Locate the cell with the specified text and output its [x, y] center coordinate. 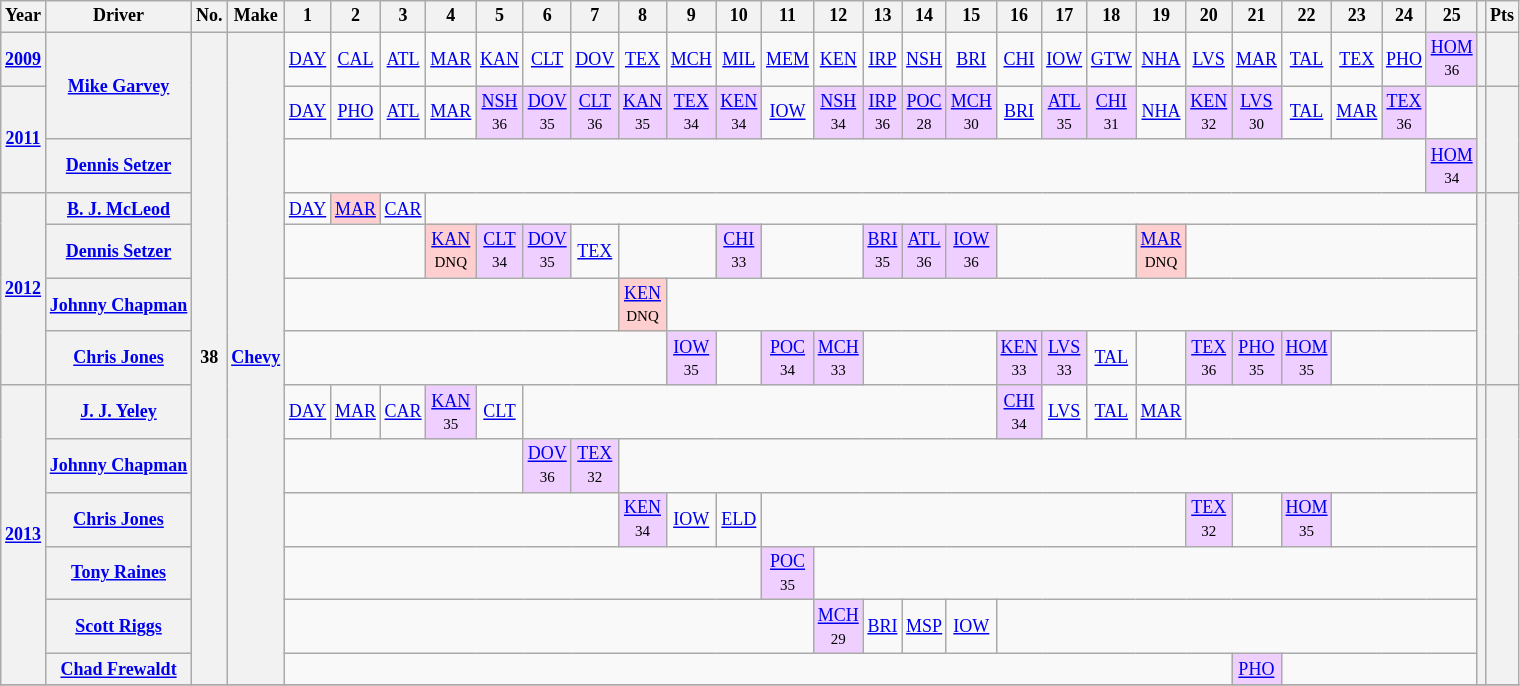
4 [451, 16]
CHI33 [739, 251]
HOM36 [1452, 59]
POC35 [788, 573]
HOM34 [1452, 166]
MCH33 [838, 358]
11 [788, 16]
13 [882, 16]
8 [643, 16]
5 [500, 16]
18 [1112, 16]
KAN [500, 59]
2009 [24, 59]
MEM [788, 59]
DOV36 [547, 466]
Mike Garvey [118, 86]
7 [595, 16]
BRI35 [882, 251]
KANDNQ [451, 251]
ATL35 [1064, 113]
25 [1452, 16]
J. J. Yeley [118, 412]
MCH [691, 59]
B. J. McLeod [118, 208]
12 [838, 16]
DOV [595, 59]
Chad Frewaldt [118, 668]
2011 [24, 140]
CHI34 [1019, 412]
CHI31 [1112, 113]
Driver [118, 16]
Chevy [256, 358]
14 [924, 16]
IRP [882, 59]
POC34 [788, 358]
NSH34 [838, 113]
ELD [739, 519]
2012 [24, 289]
KENDNQ [643, 305]
GTW [1112, 59]
NSH36 [500, 113]
Scott Riggs [118, 627]
21 [1257, 16]
2013 [24, 535]
17 [1064, 16]
LVS33 [1064, 358]
NSH [924, 59]
IOW36 [971, 251]
20 [1209, 16]
KEN [838, 59]
KEN32 [1209, 113]
Pts [1502, 16]
ATL36 [924, 251]
16 [1019, 16]
MSP [924, 627]
6 [547, 16]
LVS30 [1257, 113]
24 [1404, 16]
Make [256, 16]
Tony Raines [118, 573]
38 [210, 358]
MARDNQ [1161, 251]
2 [356, 16]
22 [1306, 16]
IRP36 [882, 113]
KEN33 [1019, 358]
MCH30 [971, 113]
3 [403, 16]
23 [1357, 16]
10 [739, 16]
CLT36 [595, 113]
No. [210, 16]
CHI [1019, 59]
IOW35 [691, 358]
Year [24, 16]
POC28 [924, 113]
PHO35 [1257, 358]
15 [971, 16]
CLT34 [500, 251]
1 [308, 16]
9 [691, 16]
19 [1161, 16]
MIL [739, 59]
MCH29 [838, 627]
TEX34 [691, 113]
CAL [356, 59]
